Locate the cell with the specified text and output its [x, y] center coordinate. 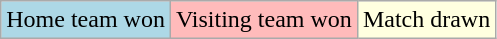
Home team won [86, 20]
Visiting team won [264, 20]
Match drawn [426, 20]
